Extract the [X, Y] coordinate from the center of the cell holding the provided text.  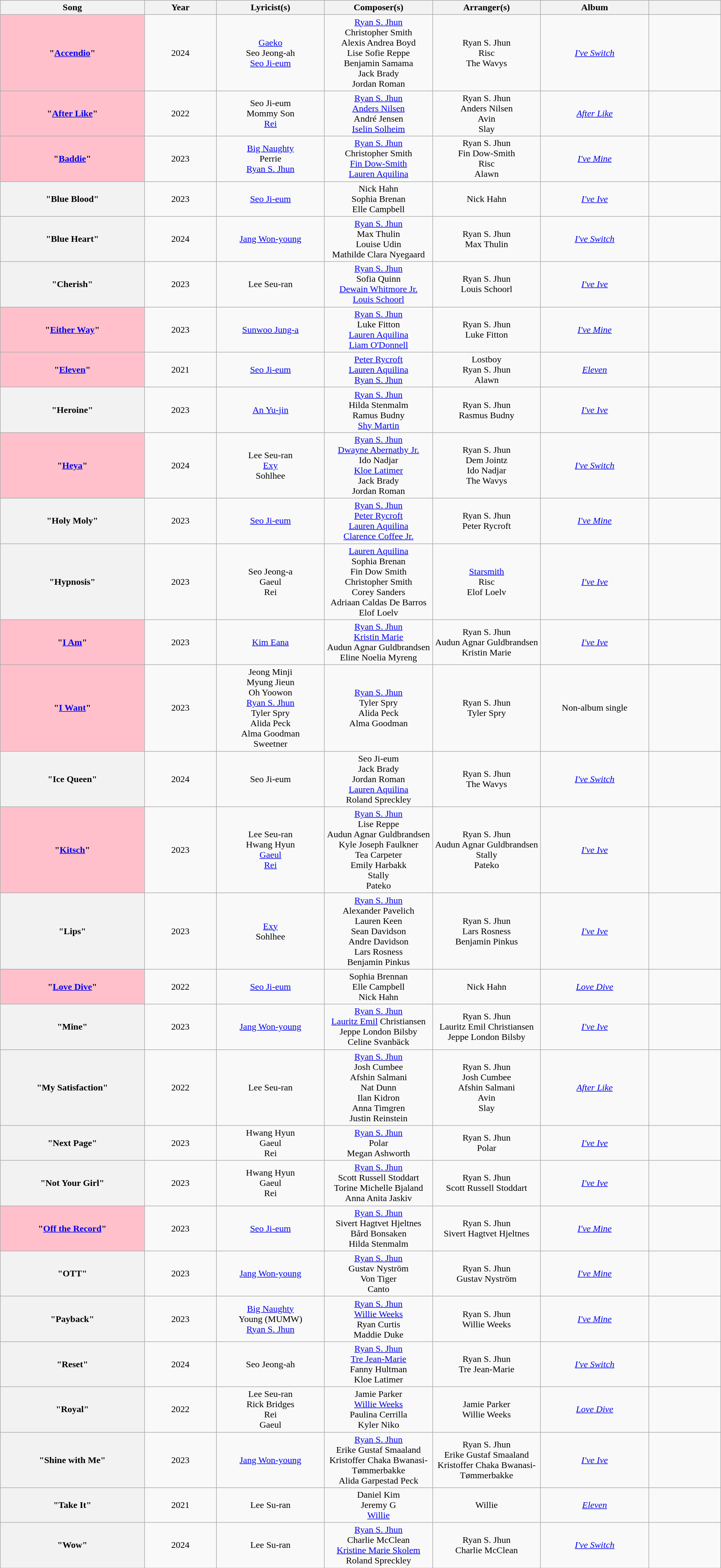
Ryan S. JhunThe Wavys [486, 779]
An Yu-jin [270, 410]
"Eleven" [72, 370]
Ryan S. JhunGustav Nyström [486, 1274]
"Blue Heart" [72, 239]
Jamie ParkerWillie WeeksPaulina CerrillaKyler Niko [378, 1409]
Lauren AquilinaSophia BrenanFin Dow SmithChristopher SmithCorey SandersAdriaan Caldas De BarrosElof Loelv [378, 582]
Song [72, 8]
"Blue Blood" [72, 199]
Kim Eana [270, 643]
"Love Dive" [72, 987]
Jamie ParkerWillie Weeks [486, 1409]
ExySohlhee [270, 931]
Ryan S. JhunAudun Agnar GuldbrandsenStallyPateko [486, 850]
Peter RycroftLauren AquilinaRyan S. Jhun [378, 370]
Lyricist(s) [270, 8]
Ryan S. JhunJosh CumbeeAfshin SalmaniNat DunnIlan KidronAnna TimgrenJustin Reinstein [378, 1087]
Ryan S. JhunPeter RycroftLauren AquilinaClarence Coffee Jr. [378, 521]
"Wow" [72, 1545]
Seo Jeong-ah [270, 1364]
Ryan S. JhunMax Thulin [486, 239]
"Accendio" [72, 53]
"Reset" [72, 1364]
Ryan S. JhunPolarMegan Ashworth [378, 1143]
Nick HahnSophia BrenanElle Campbell [378, 199]
Ryan S. JhunRasmus Budny [486, 410]
Arranger(s) [486, 8]
Ryan S. JhunSivert Hagtvet HjeltnesBård BonsakenHilda Stenmalm [378, 1228]
Ryan S. JhunLauritz Emil ChristiansenJeppe London Bilsby [486, 1027]
Sunwoo Jung-a [270, 329]
"Mine" [72, 1027]
"Heroine" [72, 410]
Ryan S. JhunDwayne Abernathy Jr.Ido NadjarKloe LatimerJack BradyJordan Roman [378, 465]
Ryan S. JhunAnders NilsenAndré JensenIselin Solheim [378, 113]
"I Am" [72, 643]
Ryan S. JhunWillie WeeksRyan CurtisMaddie Duke [378, 1319]
Year [180, 8]
StarsmithRiscElof Loelv [486, 582]
Ryan S. JhunSofia QuinnDewain Whitmore Jr.Louis Schoorl [378, 284]
"After Like" [72, 113]
Ryan S. JhunKristin MarieAudun Agnar GuldbrandsenEline Noelia Myreng [378, 643]
Ryan S. JhunLuke FittonLauren AquilinaLiam O'Donnell [378, 329]
GaekoSeo Jeong-ahSeo Ji-eum [270, 53]
Ryan S. JhunCharlie McCleanKristine Marie SkolemRoland Spreckley [378, 1545]
"Heya" [72, 465]
Ryan S. JhunMax ThulinLouise UdinMathilde Clara Nyegaard [378, 239]
Ryan S. JhunPolar [486, 1143]
Non-album single [595, 708]
Ryan S. JhunTre Jean-MarieFanny HultmanKloe Latimer [378, 1364]
"Baddie" [72, 159]
Ryan S. JhunAnders NilsenAvinSlay [486, 113]
Big NaughtyYoung (MUMW)Ryan S. Jhun [270, 1319]
Ryan S. JhunErike Gustaf SmaalandKristoffer Chaka Bwanasi-TømmerbakkeAlida Garpestad Peck [378, 1460]
Ryan S. JhunLouis Schoorl [486, 284]
Ryan S. JhunLuke Fitton [486, 329]
Ryan S. JhunErike Gustaf SmaalandKristoffer Chaka Bwanasi-Tømmerbakke [486, 1460]
Ryan S. JhunAudun Agnar GuldbrandsenKristin Marie [486, 643]
"Either Way" [72, 329]
"Holy Moly" [72, 521]
Ryan S. JhunGustav NyströmVon TigerCanto [378, 1274]
Ryan S. JhunLars RosnessBenjamin Pinkus [486, 931]
"Not Your Girl" [72, 1183]
Ryan S. JhunJosh CumbeeAfshin SalmaniAvinSlay [486, 1087]
Ryan S. JhunChristopher SmithFin Dow-SmithLauren Aquilina [378, 159]
Ryan S. JhunTyler Spry [486, 708]
Ryan S. JhunCharlie McClean [486, 1545]
Lee Seu-ranRick BridgesReiGaeul [270, 1409]
Ryan S. JhunLise ReppeAudun Agnar GuldbrandsenKyle Joseph FaulknerTea CarpeterEmily HarbakkStallyPateko [378, 850]
Ryan S. JhunTyler SpryAlida PeckAlma Goodman [378, 708]
Ryan S. JhunScott Russell Stoddart [486, 1183]
Album [595, 8]
"Royal" [72, 1409]
"OTT" [72, 1274]
Sophia BrennanElle CampbellNick Hahn [378, 987]
"Shine with Me" [72, 1460]
Lee Seu-ranExySohlhee [270, 465]
Seo Ji-eumMommy SonRei [270, 113]
"I Want" [72, 708]
Ryan S. JhunLauritz Emil ChristiansenJeppe London BilsbyCeline Svanbäck [378, 1027]
Ryan S. JhunDem JointzIdo NadjarThe Wavys [486, 465]
Composer(s) [378, 8]
Ryan S. JhunSivert Hagtvet Hjeltnes [486, 1228]
Ryan S. JhunTre Jean-Marie [486, 1364]
"Payback" [72, 1319]
Ryan S. JhunChristopher SmithAlexis Andrea BoydLise Sofie ReppeBenjamin SamamaJack BradyJordan Roman [378, 53]
"Hypnosis" [72, 582]
Ryan S. JhunScott Russell StoddartTorine Michelle BjalandAnna Anita Jaskiv [378, 1183]
Lee Seu-ranHwang HyunGaeulRei [270, 850]
Willie [486, 1505]
"My Satisfaction" [72, 1087]
Ryan S. JhunRiscThe Wavys [486, 53]
Ryan S. JhunPeter Rycroft [486, 521]
"Next Page" [72, 1143]
Daniel KimJeremy GWillie [378, 1505]
Ryan S. JhunAlexander PavelichLauren KeenSean DavidsonAndre DavidsonLars RosnessBenjamin Pinkus [378, 931]
"Take It" [72, 1505]
Jeong MinjiMyung JieunOh YoowonRyan S. JhunTyler SpryAlida PeckAlma GoodmanSweetner [270, 708]
LostboyRyan S. JhunAlawn [486, 370]
"Cherish" [72, 284]
"Ice Queen" [72, 779]
Ryan S. JhunFin Dow-SmithRiscAlawn [486, 159]
"Kitsch" [72, 850]
"Off the Record" [72, 1228]
Ryan S. JhunWillie Weeks [486, 1319]
Big NaughtyPerrieRyan S. Jhun [270, 159]
Seo Jeong-aGaeulRei [270, 582]
Ryan S. JhunHilda StenmalmRamus BudnyShy Martin [378, 410]
Seo Ji-eumJack BradyJordan RomanLauren AquilinaRoland Spreckley [378, 779]
"Lips" [72, 931]
